Scan for the cell matching the given text and deliver its [x, y] coordinate at center. 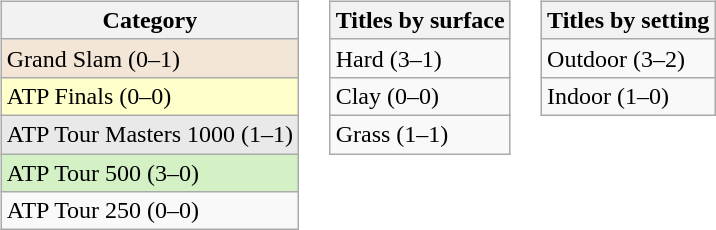
Category [150, 20]
Titles by surface [420, 20]
ATP Finals (0–0) [150, 96]
Grass (1–1) [420, 134]
Outdoor (3–2) [628, 58]
ATP Tour 250 (0–0) [150, 211]
ATP Tour Masters 1000 (1–1) [150, 134]
Indoor (1–0) [628, 96]
Titles by setting [628, 20]
ATP Tour 500 (3–0) [150, 173]
Grand Slam (0–1) [150, 58]
Clay (0–0) [420, 96]
Hard (3–1) [420, 58]
